Scan for the cell matching the given text and deliver its (x, y) coordinate at center. 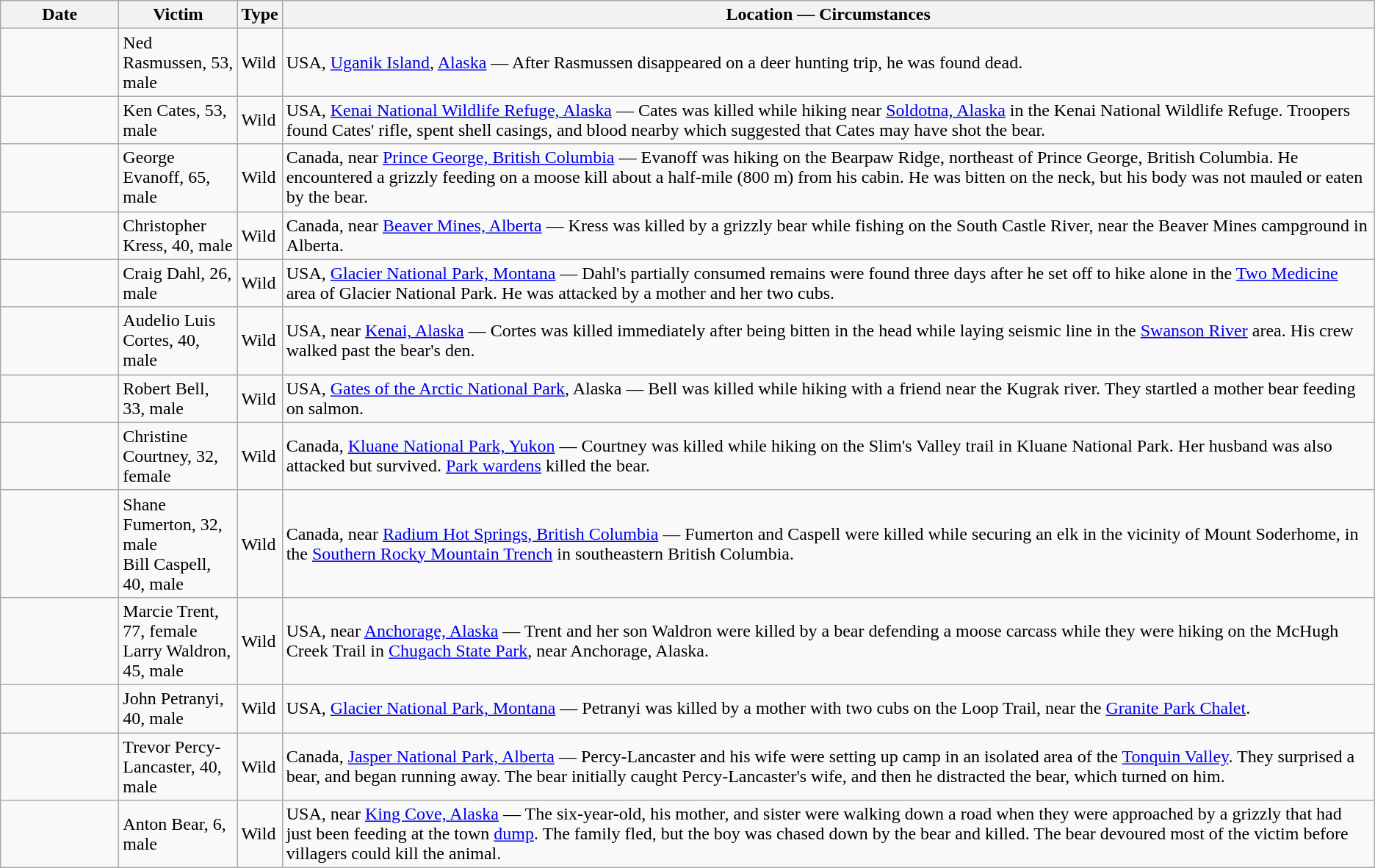
Marcie Trent, 77, femaleLarry Waldron, 45, male (178, 640)
Robert Bell, 33, male (178, 398)
Type (260, 15)
Location — Circumstances (829, 15)
Anton Bear, 6, male (178, 834)
Craig Dahl, 26, male (178, 283)
John Petranyi, 40, male (178, 708)
Christopher Kress, 40, male (178, 235)
Audelio Luis Cortes, 40, male (178, 341)
Victim (178, 15)
Shane Fumerton, 32, maleBill Caspell, 40, male (178, 543)
USA, Glacier National Park, Montana — Petranyi was killed by a mother with two cubs on the Loop Trail, near the Granite Park Chalet. (829, 708)
USA, Uganik Island, Alaska — After Rasmussen disappeared on a deer hunting trip, he was found dead. (829, 62)
Trevor Percy-Lancaster, 40, male (178, 767)
Ned Rasmussen, 53, male (178, 62)
Ken Cates, 53, male (178, 120)
Date (60, 15)
Christine Courtney, 32, female (178, 456)
George Evanoff, 65, male (178, 178)
